Search for the cell housing the specified text and yield its (X, Y) center coordinate. 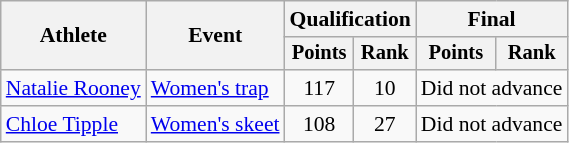
Final (492, 19)
Event (216, 36)
27 (385, 124)
10 (385, 88)
Chloe Tipple (74, 124)
Qualification (350, 19)
108 (320, 124)
Athlete (74, 36)
Women's trap (216, 88)
Natalie Rooney (74, 88)
117 (320, 88)
Women's skeet (216, 124)
